Locate the cell with the specified text and output its [X, Y] center coordinate. 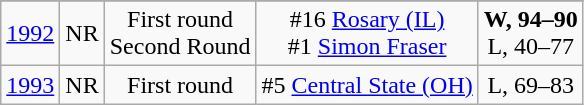
#16 Rosary (IL)#1 Simon Fraser [367, 34]
First roundSecond Round [180, 34]
1993 [30, 85]
L, 69–83 [530, 85]
#5 Central State (OH) [367, 85]
W, 94–90L, 40–77 [530, 34]
1992 [30, 34]
First round [180, 85]
